Find where the given text appears and provide that cell's center as (x, y) coordinate. 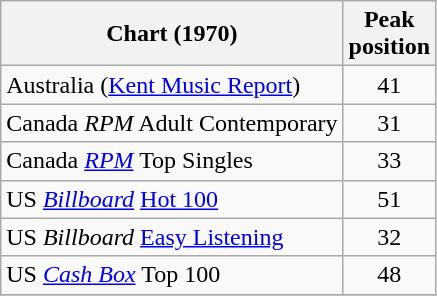
Australia (Kent Music Report) (172, 85)
33 (389, 161)
US Billboard Easy Listening (172, 237)
US Cash Box Top 100 (172, 275)
51 (389, 199)
Chart (1970) (172, 34)
48 (389, 275)
31 (389, 123)
US Billboard Hot 100 (172, 199)
Canada RPM Top Singles (172, 161)
41 (389, 85)
Canada RPM Adult Contemporary (172, 123)
Peakposition (389, 34)
32 (389, 237)
